Identify which cell holds the provided text, then report its [X, Y] central coordinate. 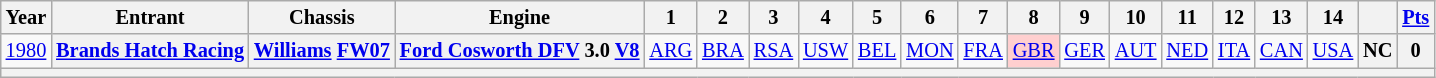
FRA [982, 51]
Williams FW07 [322, 51]
CAN [1282, 51]
5 [877, 17]
NED [1187, 51]
2 [723, 17]
3 [774, 17]
6 [930, 17]
BRA [723, 51]
4 [826, 17]
ITA [1234, 51]
Brands Hatch Racing [150, 51]
Engine [520, 17]
USA [1333, 51]
Chassis [322, 17]
9 [1084, 17]
AUT [1136, 51]
NC [1378, 51]
8 [1034, 17]
MON [930, 51]
RSA [774, 51]
0 [1416, 51]
BEL [877, 51]
1980 [26, 51]
14 [1333, 17]
1 [670, 17]
11 [1187, 17]
ARG [670, 51]
Ford Cosworth DFV 3.0 V8 [520, 51]
GBR [1034, 51]
GER [1084, 51]
Year [26, 17]
10 [1136, 17]
13 [1282, 17]
12 [1234, 17]
7 [982, 17]
Pts [1416, 17]
Entrant [150, 17]
USW [826, 51]
